Scan for the cell matching the given text and deliver its [X, Y] coordinate at center. 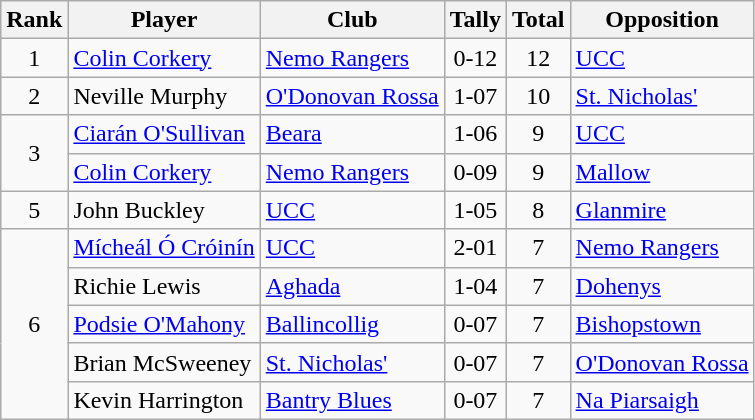
Bantry Blues [352, 400]
Player [164, 20]
Glanmire [662, 210]
Mícheál Ó Cróinín [164, 248]
5 [34, 210]
1-06 [475, 134]
Beara [352, 134]
Aghada [352, 286]
Opposition [662, 20]
10 [538, 96]
Podsie O'Mahony [164, 324]
Ballincollig [352, 324]
Club [352, 20]
Ciarán O'Sullivan [164, 134]
1 [34, 58]
Na Piarsaigh [662, 400]
Total [538, 20]
2 [34, 96]
0-09 [475, 172]
Brian McSweeney [164, 362]
1-07 [475, 96]
2-01 [475, 248]
John Buckley [164, 210]
Bishopstown [662, 324]
1-05 [475, 210]
8 [538, 210]
0-12 [475, 58]
Rank [34, 20]
Richie Lewis [164, 286]
3 [34, 153]
6 [34, 324]
Mallow [662, 172]
12 [538, 58]
Dohenys [662, 286]
Neville Murphy [164, 96]
Tally [475, 20]
1-04 [475, 286]
Kevin Harrington [164, 400]
